Identify which cell holds the provided text, then report its [X, Y] central coordinate. 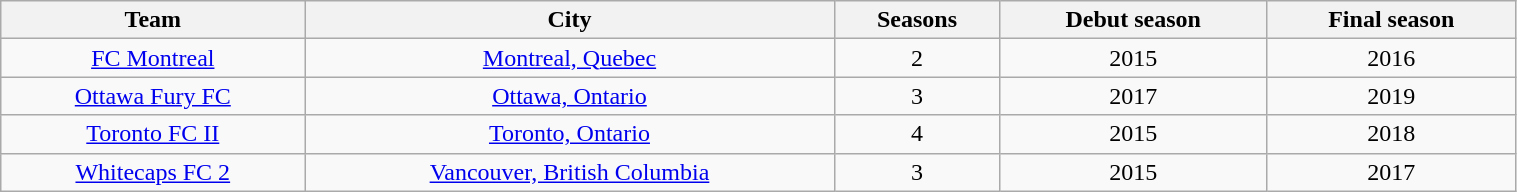
Vancouver, British Columbia [570, 172]
2018 [1391, 134]
Whitecaps FC 2 [153, 172]
Montreal, Quebec [570, 58]
Debut season [1134, 20]
FC Montreal [153, 58]
City [570, 20]
2019 [1391, 96]
Team [153, 20]
Ottawa, Ontario [570, 96]
Toronto, Ontario [570, 134]
2 [917, 58]
Seasons [917, 20]
2016 [1391, 58]
4 [917, 134]
Final season [1391, 20]
Ottawa Fury FC [153, 96]
Toronto FC II [153, 134]
